Provide the [x, y] coordinate of the cell's center where the given text is located.  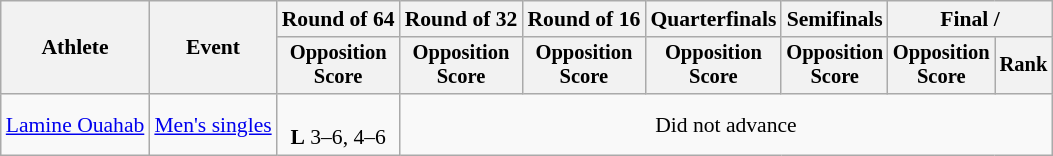
Round of 32 [462, 19]
Quarterfinals [713, 19]
Event [212, 48]
Semifinals [834, 19]
Did not advance [726, 124]
Final / [970, 19]
Round of 64 [338, 19]
Athlete [76, 48]
Men's singles [212, 124]
Lamine Ouahab [76, 124]
L 3–6, 4–6 [338, 124]
Round of 16 [584, 19]
Rank [1024, 66]
